Search for the cell housing the specified text and yield its [X, Y] center coordinate. 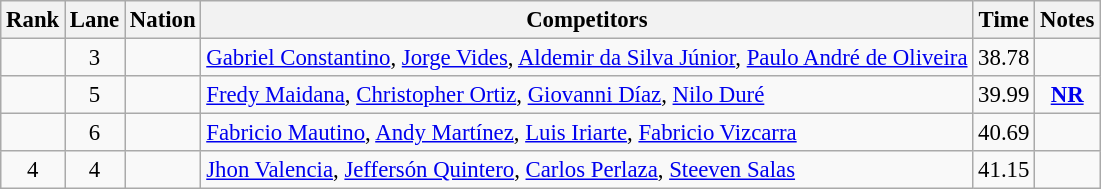
6 [95, 133]
39.99 [1004, 95]
Gabriel Constantino, Jorge Vides, Aldemir da Silva Júnior, Paulo André de Oliveira [587, 58]
Time [1004, 20]
Lane [95, 20]
41.15 [1004, 170]
38.78 [1004, 58]
5 [95, 95]
Fredy Maidana, Christopher Ortiz, Giovanni Díaz, Nilo Duré [587, 95]
Fabricio Mautino, Andy Martínez, Luis Iriarte, Fabricio Vizcarra [587, 133]
NR [1068, 95]
Rank [33, 20]
3 [95, 58]
Nation [163, 20]
40.69 [1004, 133]
Notes [1068, 20]
Competitors [587, 20]
Jhon Valencia, Jeffersón Quintero, Carlos Perlaza, Steeven Salas [587, 170]
